Locate the cell with the specified text and output its (X, Y) center coordinate. 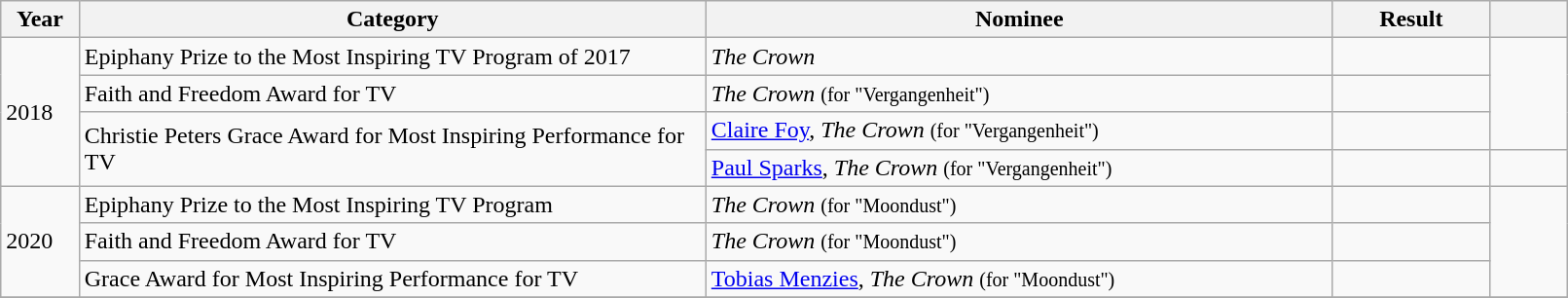
The Crown (for "Vergangenheit") (1019, 93)
Nominee (1019, 19)
Year (40, 19)
Christie Peters Grace Award for Most Inspiring Performance for TV (392, 149)
Grace Award for Most Inspiring Performance for TV (392, 279)
2018 (40, 112)
Epiphany Prize to the Most Inspiring TV Program of 2017 (392, 56)
Tobias Menzies, The Crown (for "Moondust") (1019, 279)
Category (392, 19)
Epiphany Prize to the Most Inspiring TV Program (392, 205)
The Crown (1019, 56)
Paul Sparks, The Crown (for "Vergangenheit") (1019, 168)
2020 (40, 242)
Result (1411, 19)
Claire Foy, The Crown (for "Vergangenheit") (1019, 130)
